Detect which cell encompasses the target text, then output its (x, y) center coordinate. 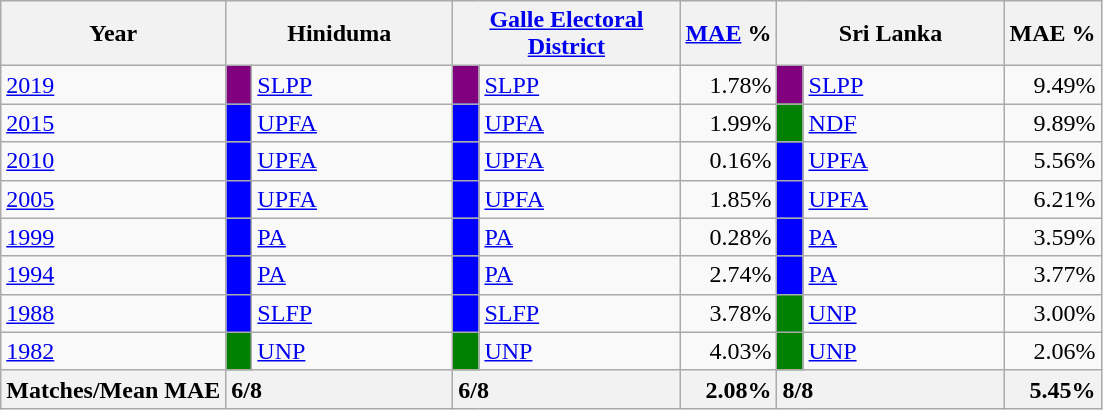
1988 (114, 313)
Sri Lanka (890, 34)
Hiniduma (340, 34)
9.89% (1052, 123)
3.59% (1052, 237)
2010 (114, 161)
2015 (114, 123)
1.85% (728, 199)
1.78% (728, 85)
4.03% (728, 351)
2.74% (728, 275)
1994 (114, 275)
3.77% (1052, 275)
1.99% (728, 123)
8/8 (890, 389)
2019 (114, 85)
1982 (114, 351)
Matches/Mean MAE (114, 389)
2.06% (1052, 351)
NDF (904, 123)
5.56% (1052, 161)
3.00% (1052, 313)
Year (114, 34)
3.78% (728, 313)
0.16% (728, 161)
5.45% (1052, 389)
6.21% (1052, 199)
Galle Electoral District (566, 34)
9.49% (1052, 85)
2005 (114, 199)
1999 (114, 237)
0.28% (728, 237)
2.08% (728, 389)
